Provide the [x, y] coordinate of the cell's center where the given text is located.  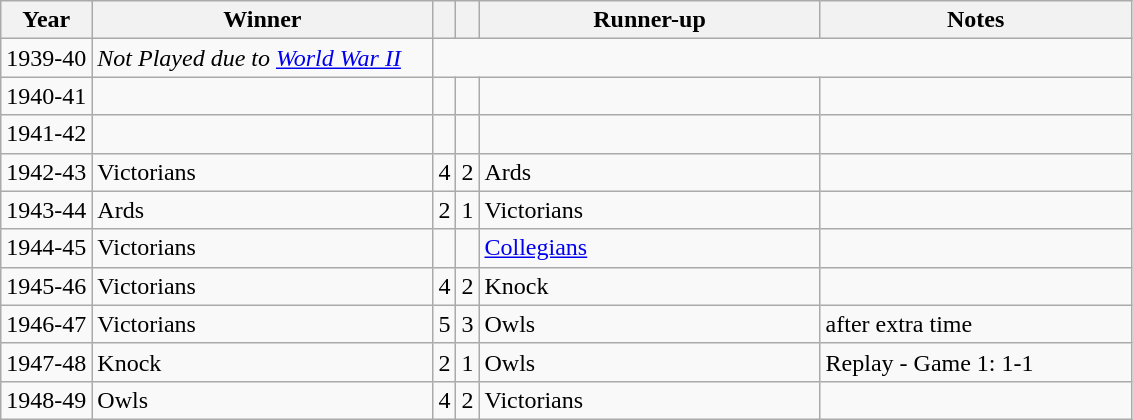
Notes [976, 20]
Collegians [650, 248]
Not Played due to World War II [262, 58]
1944-45 [46, 248]
after extra time [976, 324]
Replay - Game 1: 1-1 [976, 362]
1948-49 [46, 400]
1940-41 [46, 96]
Year [46, 20]
1946-47 [46, 324]
5 [444, 324]
Runner-up [650, 20]
Winner [262, 20]
1942-43 [46, 172]
1943-44 [46, 210]
1947-48 [46, 362]
1941-42 [46, 134]
3 [468, 324]
1939-40 [46, 58]
1945-46 [46, 286]
